Detect which cell encompasses the target text, then output its [x, y] center coordinate. 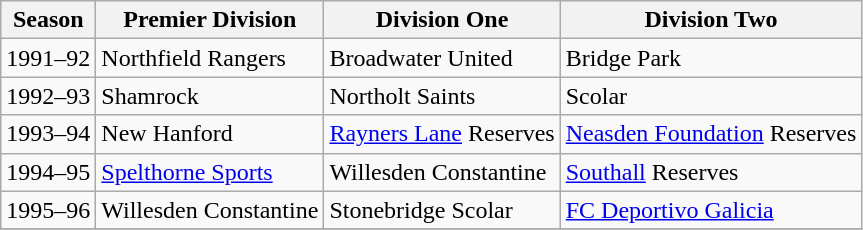
Premier Division [210, 20]
Scolar [711, 96]
Shamrock [210, 96]
Division Two [711, 20]
FC Deportivo Galicia [711, 210]
1995–96 [48, 210]
Spelthorne Sports [210, 172]
Broadwater United [442, 58]
1994–95 [48, 172]
Neasden Foundation Reserves [711, 134]
Bridge Park [711, 58]
1993–94 [48, 134]
Division One [442, 20]
Southall Reserves [711, 172]
Rayners Lane Reserves [442, 134]
New Hanford [210, 134]
1992–93 [48, 96]
Season [48, 20]
1991–92 [48, 58]
Northfield Rangers [210, 58]
Northolt Saints [442, 96]
Stonebridge Scolar [442, 210]
